Determine the (x, y) coordinate at the center of the cell enclosing the given text.  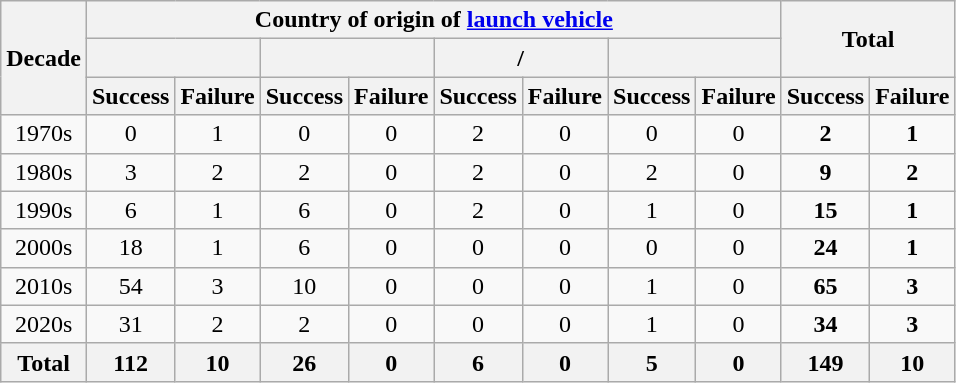
2000s (44, 248)
1970s (44, 134)
112 (130, 362)
149 (825, 362)
26 (304, 362)
5 (652, 362)
Country of origin of launch vehicle (434, 20)
24 (825, 248)
/ (521, 58)
65 (825, 286)
2020s (44, 324)
Decade (44, 58)
15 (825, 210)
54 (130, 286)
9 (825, 172)
2010s (44, 286)
18 (130, 248)
1980s (44, 172)
1990s (44, 210)
31 (130, 324)
34 (825, 324)
